Extract the [x, y] coordinate from the center of the cell holding the provided text.  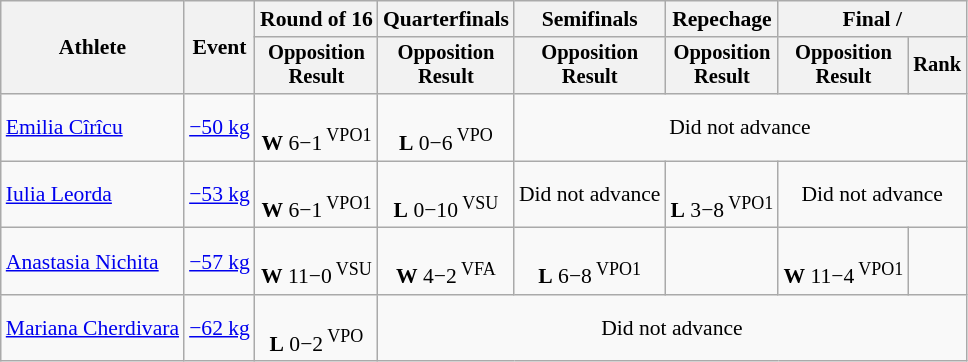
L 0−6 VPO [446, 128]
Emilia Cîrîcu [92, 128]
L 3−8 VPO1 [722, 194]
−57 kg [220, 262]
Event [220, 48]
L 0−10 VSU [446, 194]
L 0−2 VPO [316, 328]
W 4−2 VFA [446, 262]
Rank [937, 66]
Iulia Leorda [92, 194]
−62 kg [220, 328]
W 11−0 VSU [316, 262]
L 6−8 VPO1 [590, 262]
−50 kg [220, 128]
W 11−4 VPO1 [843, 262]
Final / [872, 19]
Mariana Cherdivara [92, 328]
Repechage [722, 19]
Round of 16 [316, 19]
Quarterfinals [446, 19]
−53 kg [220, 194]
Athlete [92, 48]
Anastasia Nichita [92, 262]
Semifinals [590, 19]
